Identify which cell holds the provided text, then report its (X, Y) central coordinate. 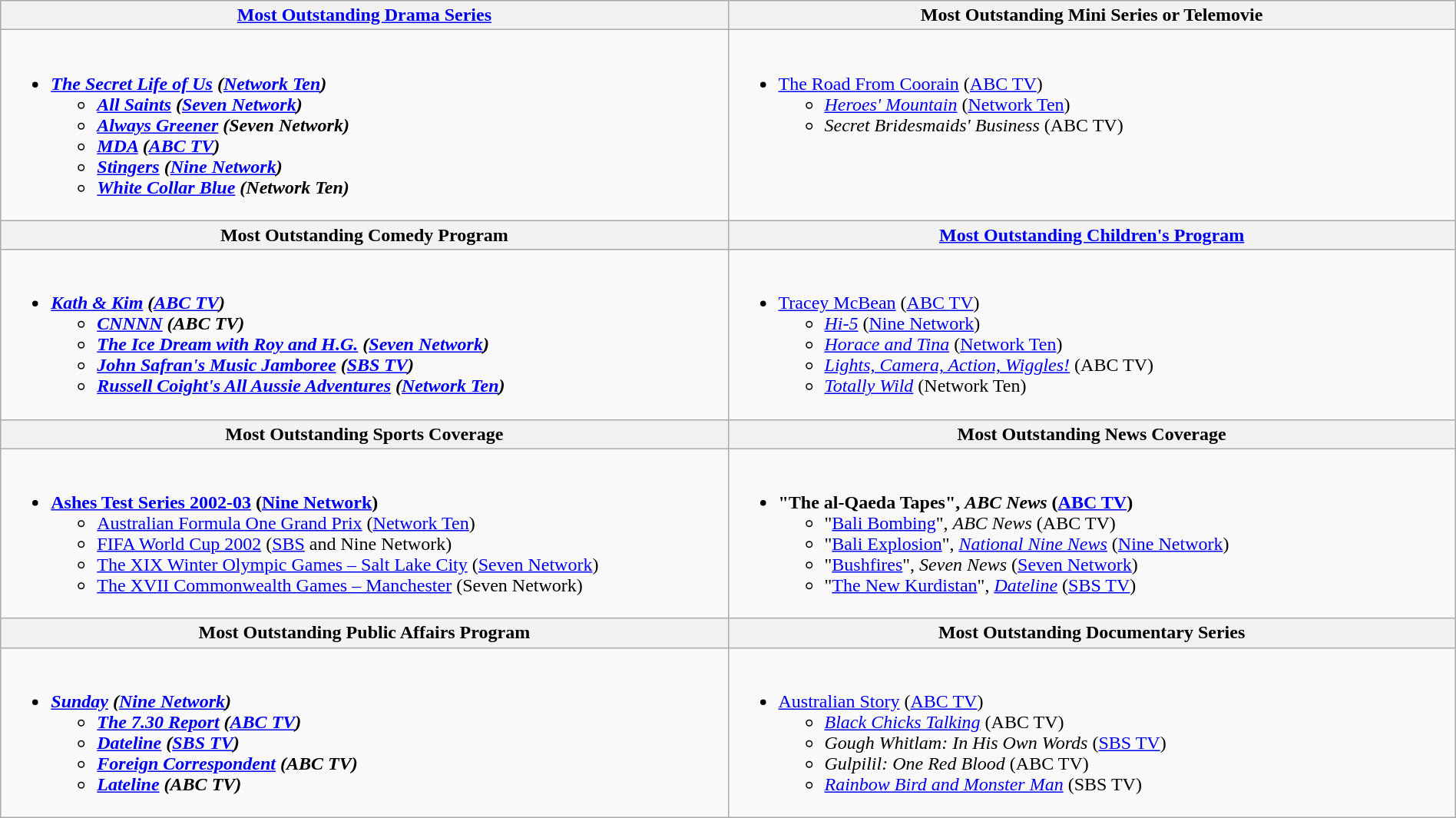
Sunday (Nine Network)The 7.30 Report (ABC TV)Dateline (SBS TV)Foreign Correspondent (ABC TV)Lateline (ABC TV) (364, 733)
Most Outstanding Comedy Program (364, 235)
The Road From Coorain (ABC TV)Heroes' Mountain (Network Ten)Secret Bridesmaids' Business (ABC TV) (1092, 125)
Most Outstanding Documentary Series (1092, 633)
Most Outstanding News Coverage (1092, 434)
Most Outstanding Drama Series (364, 15)
Most Outstanding Public Affairs Program (364, 633)
Most Outstanding Mini Series or Telemovie (1092, 15)
Most Outstanding Children's Program (1092, 235)
Most Outstanding Sports Coverage (364, 434)
Tracey McBean (ABC TV)Hi-5 (Nine Network)Horace and Tina (Network Ten)Lights, Camera, Action, Wiggles! (ABC TV)Totally Wild (Network Ten) (1092, 335)
